Identify which cell holds the provided text, then report its [X, Y] central coordinate. 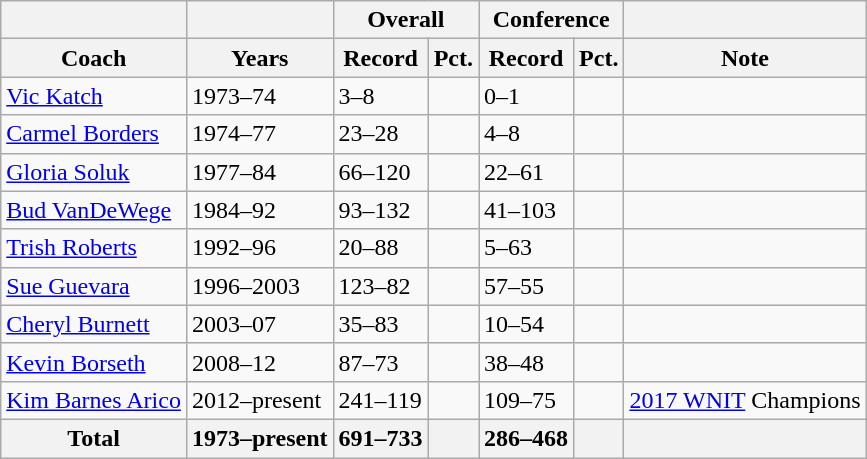
0–1 [526, 96]
Years [260, 58]
4–8 [526, 134]
1974–77 [260, 134]
87–73 [380, 362]
691–733 [380, 438]
93–132 [380, 210]
1977–84 [260, 172]
66–120 [380, 172]
38–48 [526, 362]
2012–present [260, 400]
Sue Guevara [94, 286]
1984–92 [260, 210]
Trish Roberts [94, 248]
123–82 [380, 286]
1996–2003 [260, 286]
Vic Katch [94, 96]
109–75 [526, 400]
286–468 [526, 438]
241–119 [380, 400]
23–28 [380, 134]
Gloria Soluk [94, 172]
20–88 [380, 248]
Overall [406, 20]
41–103 [526, 210]
1973–present [260, 438]
Cheryl Burnett [94, 324]
Bud VanDeWege [94, 210]
2008–12 [260, 362]
Kevin Borseth [94, 362]
57–55 [526, 286]
Kim Barnes Arico [94, 400]
Note [745, 58]
Carmel Borders [94, 134]
35–83 [380, 324]
Total [94, 438]
Coach [94, 58]
2003–07 [260, 324]
1992–96 [260, 248]
5–63 [526, 248]
Conference [550, 20]
3–8 [380, 96]
1973–74 [260, 96]
2017 WNIT Champions [745, 400]
22–61 [526, 172]
10–54 [526, 324]
